From the cell containing the given text, extract its center point as (x, y) coordinate. 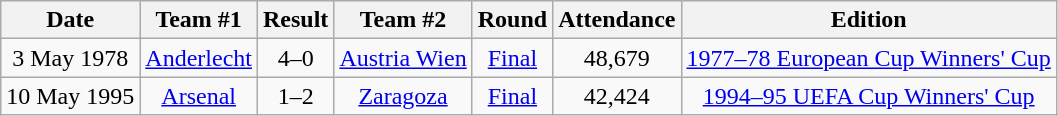
Result (295, 20)
Round (512, 20)
Austria Wien (403, 58)
1994–95 UEFA Cup Winners' Cup (868, 96)
4–0 (295, 58)
Team #2 (403, 20)
Zaragoza (403, 96)
48,679 (617, 58)
Team #1 (199, 20)
1–2 (295, 96)
3 May 1978 (70, 58)
Arsenal (199, 96)
Anderlecht (199, 58)
Date (70, 20)
Attendance (617, 20)
1977–78 European Cup Winners' Cup (868, 58)
10 May 1995 (70, 96)
42,424 (617, 96)
Edition (868, 20)
